Detect which cell encompasses the target text, then output its [X, Y] center coordinate. 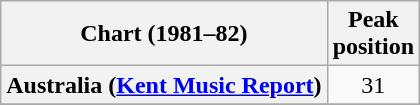
Peakposition [373, 34]
31 [373, 85]
Australia (Kent Music Report) [164, 85]
Chart (1981–82) [164, 34]
